Find where the given text appears and provide that cell's center as [X, Y] coordinate. 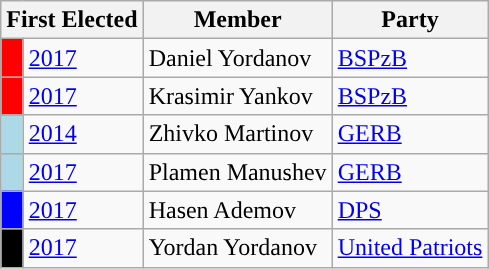
DPS [410, 210]
Plamen Manushev [238, 172]
United Patriots [410, 248]
Daniel Yordanov [238, 58]
Member [238, 20]
Zhivko Martinov [238, 134]
Yordan Yordanov [238, 248]
First Elected [72, 20]
2014 [83, 134]
Krasimir Yankov [238, 96]
Party [410, 20]
Hasen Ademov [238, 210]
